Search for the cell housing the specified text and yield its [X, Y] center coordinate. 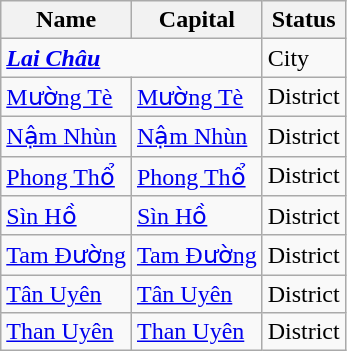
Name [66, 20]
City [304, 58]
Capital [196, 20]
Status [304, 20]
Lai Châu [132, 58]
